Extract the (x, y) coordinate from the center of the cell holding the provided text.  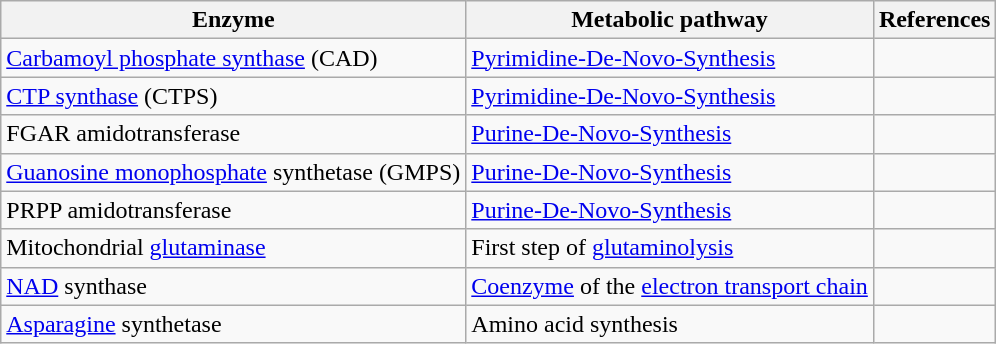
PRPP amidotransferase (234, 210)
CTP synthase (CTPS) (234, 96)
FGAR amidotransferase (234, 134)
Guanosine monophosphate synthetase (GMPS) (234, 172)
References (934, 20)
Carbamoyl phosphate synthase (CAD) (234, 58)
Enzyme (234, 20)
Metabolic pathway (670, 20)
First step of glutaminolysis (670, 248)
Amino acid synthesis (670, 324)
NAD synthase (234, 286)
Mitochondrial glutaminase (234, 248)
Asparagine synthetase (234, 324)
Coenzyme of the electron transport chain (670, 286)
